Determine the [x, y] coordinate at the center of the cell enclosing the given text.  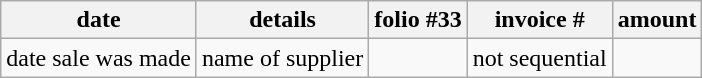
name of supplier [282, 58]
invoice # [540, 20]
not sequential [540, 58]
amount [657, 20]
date sale was made [99, 58]
date [99, 20]
details [282, 20]
folio #33 [418, 20]
